Scan for the cell matching the given text and deliver its (X, Y) coordinate at center. 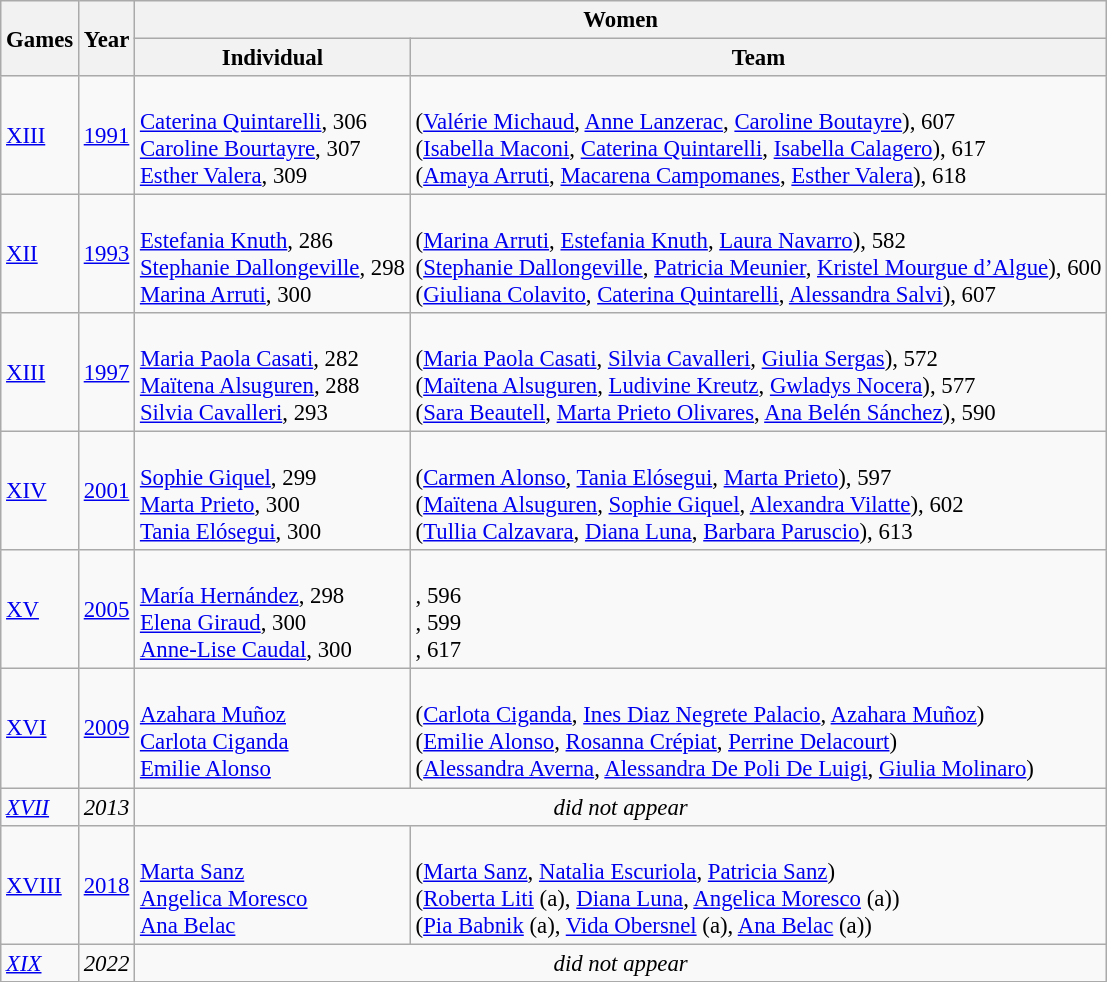
, 596 , 599 , 617 (758, 610)
Marta Sanz Angelica Moresco Ana Belac (273, 884)
Azahara Muñoz Carlota Ciganda Emilie Alonso (273, 728)
Team (758, 58)
XV (40, 610)
1993 (106, 254)
2022 (106, 963)
XVI (40, 728)
2013 (106, 807)
Year (106, 38)
2018 (106, 884)
XIX (40, 963)
Individual (273, 58)
Women (621, 20)
María Hernández, 298 Elena Giraud, 300 Anne-Lise Caudal, 300 (273, 610)
XII (40, 254)
Caterina Quintarelli, 306 Caroline Bourtayre, 307 Esther Valera, 309 (273, 136)
Games (40, 38)
XIV (40, 492)
XVIII (40, 884)
2005 (106, 610)
Estefania Knuth, 286 Stephanie Dallongeville, 298 Marina Arruti, 300 (273, 254)
XVII (40, 807)
2009 (106, 728)
2001 (106, 492)
Sophie Giquel, 299 Marta Prieto, 300 Tania Elósegui, 300 (273, 492)
1997 (106, 372)
1991 (106, 136)
Maria Paola Casati, 282 Maïtena Alsuguren, 288 Silvia Cavalleri, 293 (273, 372)
